Find where the given text appears and provide that cell's center as [x, y] coordinate. 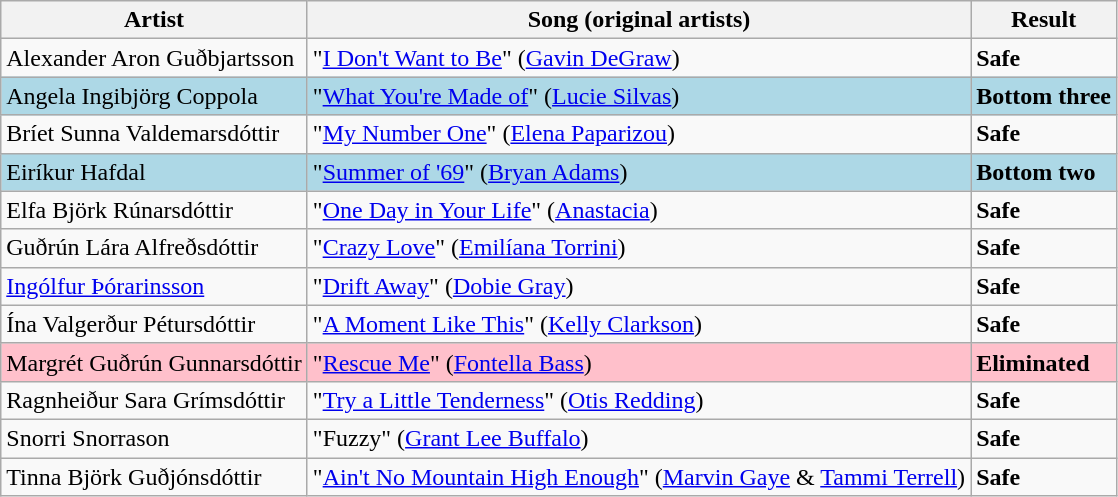
Ína Valgerður Pétursdóttir [154, 324]
Tinna Björk Guðjónsdóttir [154, 477]
Angela Ingibjörg Coppola [154, 96]
Margrét Guðrún Gunnarsdóttir [154, 362]
"One Day in Your Life" (Anastacia) [638, 210]
Bríet Sunna Valdemarsdóttir [154, 134]
"Summer of '69" (Bryan Adams) [638, 172]
Snorri Snorrason [154, 438]
"A Moment Like This" (Kelly Clarkson) [638, 324]
Alexander Aron Guðbjartsson [154, 58]
"My Number One" (Elena Paparizou) [638, 134]
"Crazy Love" (Emilíana Torrini) [638, 248]
"I Don't Want to Be" (Gavin DeGraw) [638, 58]
"Drift Away" (Dobie Gray) [638, 286]
Artist [154, 20]
"Fuzzy" (Grant Lee Buffalo) [638, 438]
Guðrún Lára Alfreðsdóttir [154, 248]
"Try a Little Tenderness" (Otis Redding) [638, 400]
Ragnheiður Sara Grímsdóttir [154, 400]
Eiríkur Hafdal [154, 172]
"Ain't No Mountain High Enough" (Marvin Gaye & Tammi Terrell) [638, 477]
Song (original artists) [638, 20]
Ingólfur Þórarinsson [154, 286]
"Rescue Me" (Fontella Bass) [638, 362]
Bottom two [1044, 172]
Elfa Björk Rúnarsdóttir [154, 210]
Result [1044, 20]
"What You're Made of" (Lucie Silvas) [638, 96]
Eliminated [1044, 362]
Bottom three [1044, 96]
